Output the (x, y) coordinate of the center of the cell containing the given text.  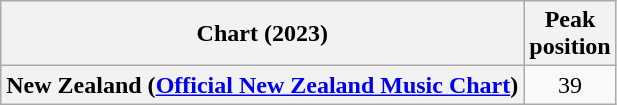
New Zealand (Official New Zealand Music Chart) (262, 85)
39 (570, 85)
Chart (2023) (262, 34)
Peakposition (570, 34)
